Pinpoint the cell where the given text exists, returning its [x, y] midpoint coordinate. 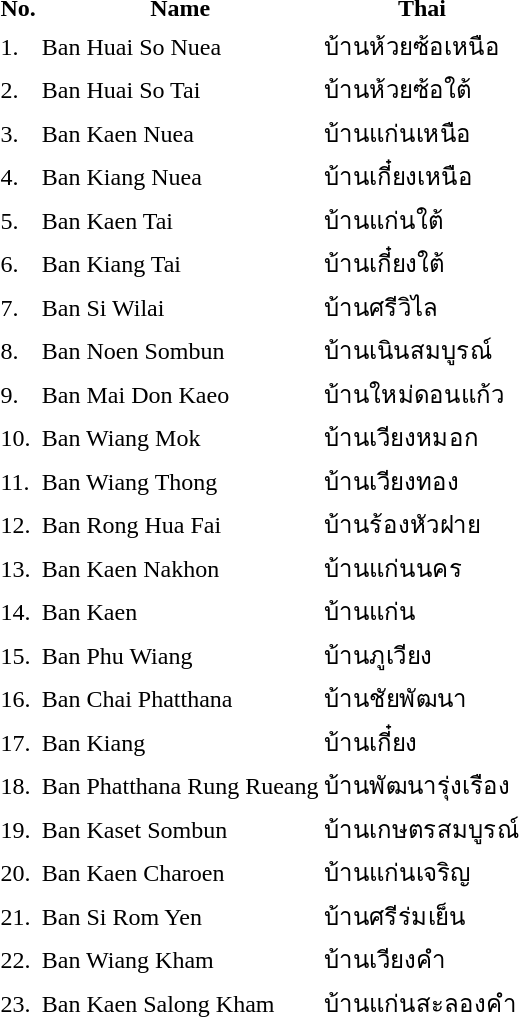
Ban Phu Wiang [180, 655]
Ban Kaen Tai [180, 220]
Ban Kiang [180, 742]
Ban Wiang Mok [180, 438]
Ban Kaen Charoen [180, 872]
Ban Kaen Nakhon [180, 568]
Ban Kaen [180, 612]
Ban Si Wilai [180, 307]
Ban Phatthana Rung Rueang [180, 786]
Ban Si Rom Yen [180, 916]
Ban Kiang Nuea [180, 176]
Ban Rong Hua Fai [180, 524]
Ban Kaset Sombun [180, 829]
Ban Wiang Thong [180, 481]
Ban Kaen Nuea [180, 133]
Ban Kiang Tai [180, 264]
Ban Huai So Nuea [180, 46]
Ban Mai Don Kaeo [180, 394]
Ban Noen Sombun [180, 350]
Ban Wiang Kham [180, 960]
Ban Chai Phatthana [180, 698]
Ban Huai So Tai [180, 90]
